Search for the cell housing the specified text and yield its [X, Y] center coordinate. 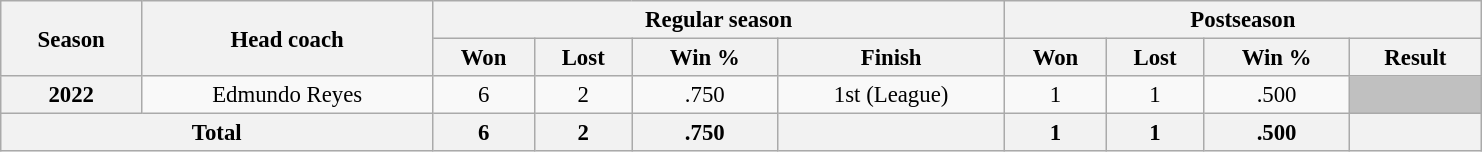
Total [217, 133]
Head coach [288, 38]
Result [1416, 58]
Edmundo Reyes [288, 95]
Finish [892, 58]
1st (League) [892, 95]
Postseason [1244, 20]
Regular season [719, 20]
Season [72, 38]
2022 [72, 95]
